Identify which cell holds the provided text, then report its [x, y] central coordinate. 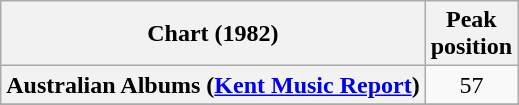
Chart (1982) [213, 34]
Australian Albums (Kent Music Report) [213, 85]
Peak position [471, 34]
57 [471, 85]
